From the cell containing the given text, extract its center point as (X, Y) coordinate. 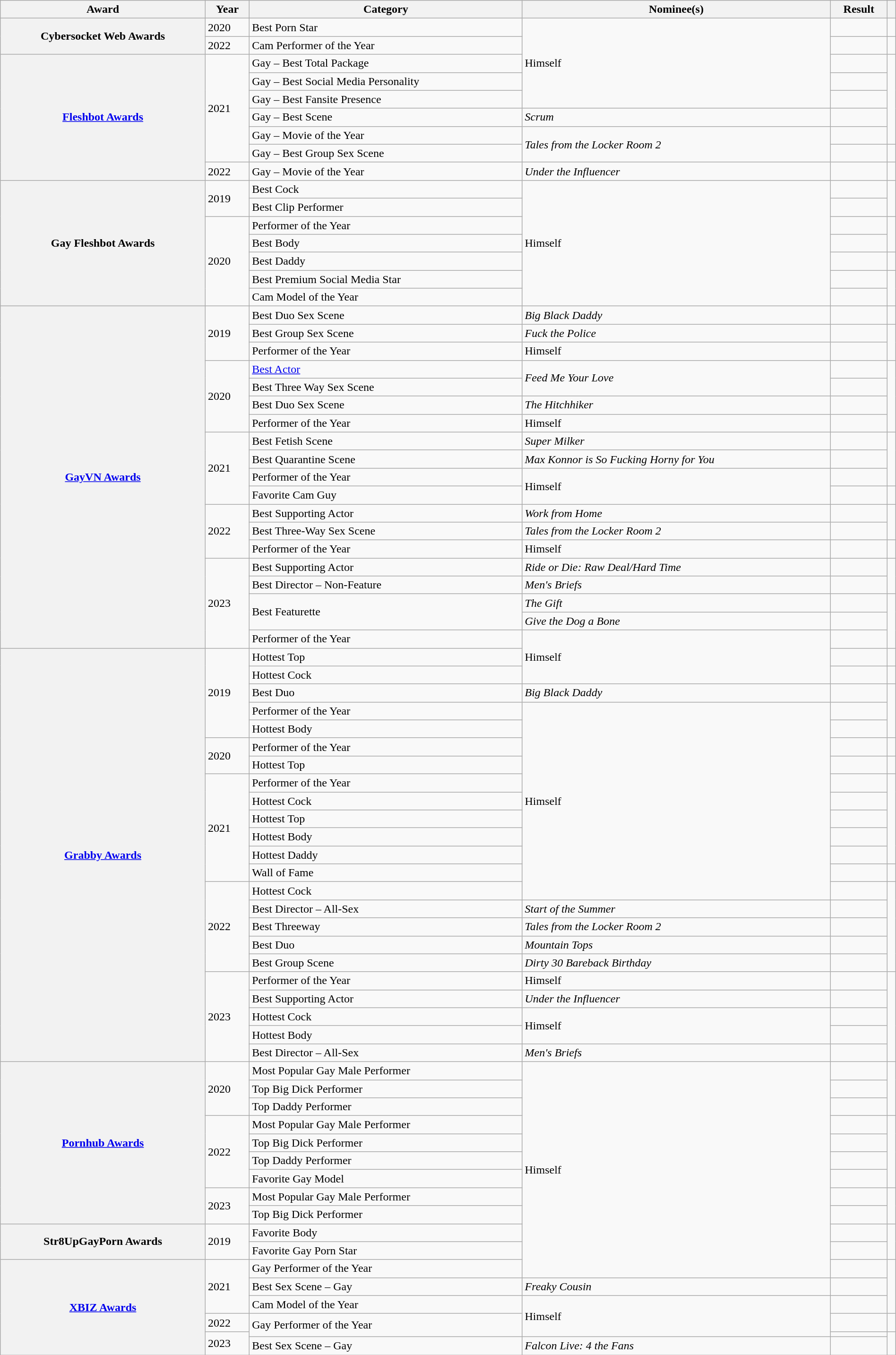
Feed Me Your Love (676, 378)
The Hitchhiker (676, 405)
Pornhub Awards (103, 1143)
Str8UpGayPorn Awards (103, 1242)
Favorite Gay Model (386, 1179)
Best Cock (386, 189)
Ride or Die: Raw Deal/Hard Time (676, 567)
Gay Fleshbot Awards (103, 243)
Nominee(s) (676, 9)
Freaky Cousin (676, 1286)
Best Fetish Scene (386, 441)
Scrum (676, 117)
Grabby Awards (103, 854)
Result (859, 9)
Best Daddy (386, 261)
Gay – Best Social Media Personality (386, 81)
Gay – Best Fansite Presence (386, 99)
Max Konnor is So Fucking Horny for You (676, 459)
GayVN Awards (103, 477)
Best Premium Social Media Star (386, 279)
Best Three Way Sex Scene (386, 387)
Mountain Tops (676, 945)
Cam Performer of the Year (386, 45)
Year (227, 9)
The Gift (676, 603)
Best Actor (386, 369)
Best Featurette (386, 612)
Best Quarantine Scene (386, 459)
Start of the Summer (676, 909)
Best Director – Non-Feature (386, 585)
Dirty 30 Bareback Birthday (676, 963)
XBIZ Awards (103, 1307)
Work from Home (676, 513)
Best Body (386, 243)
Best Three-Way Sex Scene (386, 531)
Falcon Live: 4 the Fans (676, 1346)
Fuck the Police (676, 333)
Give the Dog a Bone (676, 621)
Best Porn Star (386, 27)
Best Group Scene (386, 963)
Category (386, 9)
Favorite Gay Porn Star (386, 1251)
Best Threeway (386, 927)
Favorite Cam Guy (386, 495)
Best Group Sex Scene (386, 333)
Hottest Daddy (386, 855)
Super Milker (676, 441)
Gay – Best Group Sex Scene (386, 153)
Gay – Best Scene (386, 117)
Award (103, 9)
Fleshbot Awards (103, 117)
Favorite Body (386, 1233)
Cybersocket Web Awards (103, 36)
Gay – Best Total Package (386, 63)
Best Clip Performer (386, 207)
Wall of Fame (386, 873)
